Find where the given text appears and provide that cell's center as (x, y) coordinate. 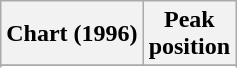
Chart (1996) (72, 34)
Peakposition (189, 34)
